Return (X, Y) of the center of cell containing provided text 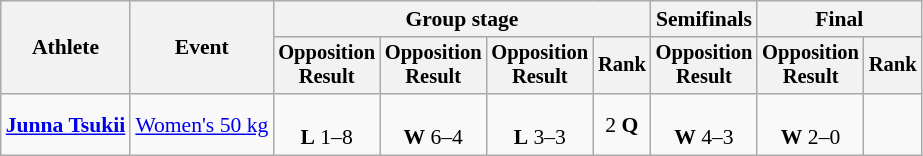
Semifinals (704, 19)
2 Q (622, 124)
Event (202, 48)
W 4–3 (704, 124)
W 2–0 (810, 124)
W 6–4 (434, 124)
L 3–3 (540, 124)
Final (839, 19)
L 1–8 (326, 124)
Women's 50 kg (202, 124)
Athlete (66, 48)
Junna Tsukii (66, 124)
Group stage (462, 19)
